Locate the cell with the specified text and output its (X, Y) center coordinate. 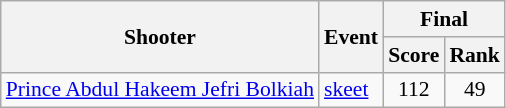
Rank (474, 55)
skeet (351, 90)
Shooter (160, 36)
Score (414, 55)
Event (351, 36)
49 (474, 90)
112 (414, 90)
Prince Abdul Hakeem Jefri Bolkiah (160, 90)
Final (444, 19)
